For the text-containing cell, return its midpoint in (x, y) coordinate format. 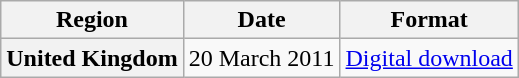
Date (262, 20)
Region (92, 20)
United Kingdom (92, 58)
20 March 2011 (262, 58)
Digital download (429, 58)
Format (429, 20)
